Determine the [x, y] coordinate at the center of the cell enclosing the given text.  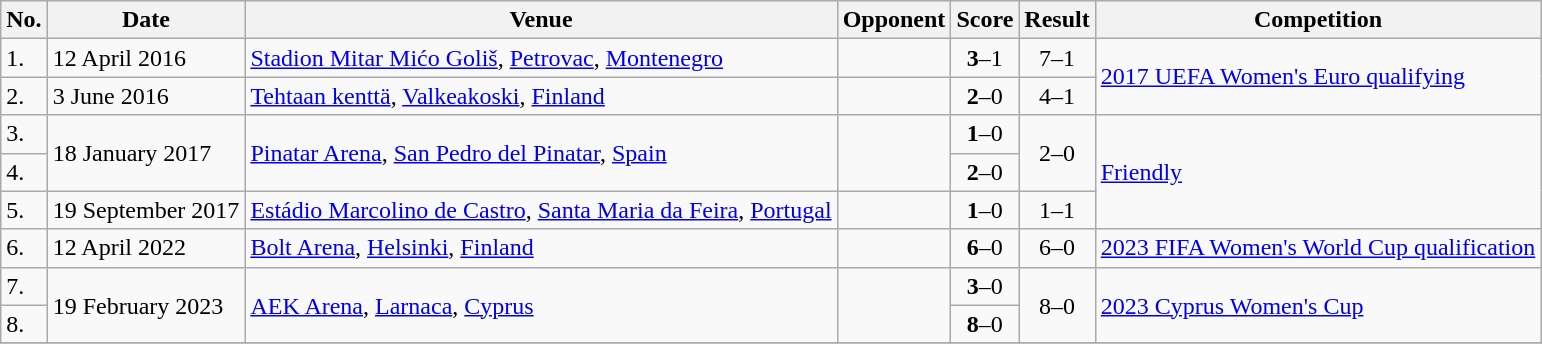
19 February 2023 [146, 305]
8. [24, 324]
12 April 2022 [146, 248]
Date [146, 20]
3–1 [985, 58]
Bolt Arena, Helsinki, Finland [541, 248]
4–1 [1057, 96]
No. [24, 20]
19 September 2017 [146, 210]
3 June 2016 [146, 96]
7. [24, 286]
6. [24, 248]
AEK Arena, Larnaca, Cyprus [541, 305]
Opponent [894, 20]
18 January 2017 [146, 153]
7–1 [1057, 58]
2. [24, 96]
12 April 2016 [146, 58]
Stadion Mitar Mićo Goliš, Petrovac, Montenegro [541, 58]
3. [24, 134]
Friendly [1318, 172]
1–1 [1057, 210]
1. [24, 58]
Estádio Marcolino de Castro, Santa Maria da Feira, Portugal [541, 210]
Pinatar Arena, San Pedro del Pinatar, Spain [541, 153]
Tehtaan kenttä, Valkeakoski, Finland [541, 96]
3–0 [985, 286]
2017 UEFA Women's Euro qualifying [1318, 77]
Result [1057, 20]
Venue [541, 20]
5. [24, 210]
Score [985, 20]
Competition [1318, 20]
4. [24, 172]
2023 FIFA Women's World Cup qualification [1318, 248]
2023 Cyprus Women's Cup [1318, 305]
